For the text-containing cell, return its midpoint in (X, Y) coordinate format. 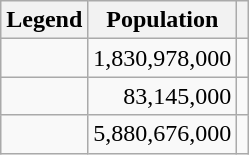
83,145,000 (162, 96)
Population (162, 20)
Legend (44, 20)
1,830,978,000 (162, 58)
5,880,676,000 (162, 134)
